For the text-containing cell, return its midpoint in [X, Y] coordinate format. 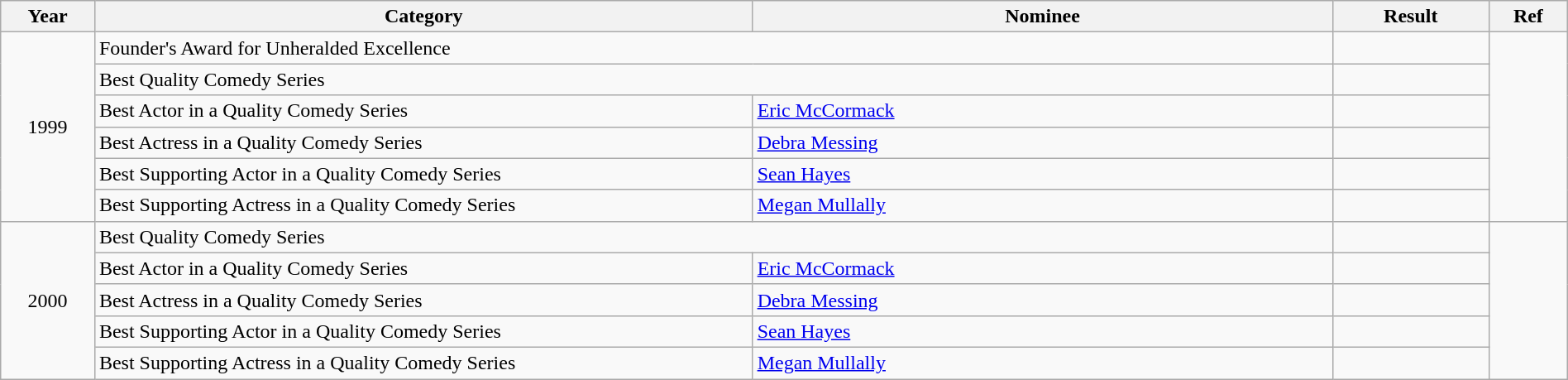
Category [423, 17]
Nominee [1042, 17]
2000 [48, 300]
1999 [48, 127]
Result [1411, 17]
Founder's Award for Unheralded Excellence [713, 48]
Year [48, 17]
Ref [1528, 17]
